Capture the cell that displays the provided text and extract its (x, y) central coordinate. 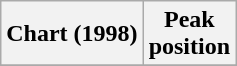
Peakposition (189, 34)
Chart (1998) (72, 34)
